From the cell containing the given text, extract its center point as [x, y] coordinate. 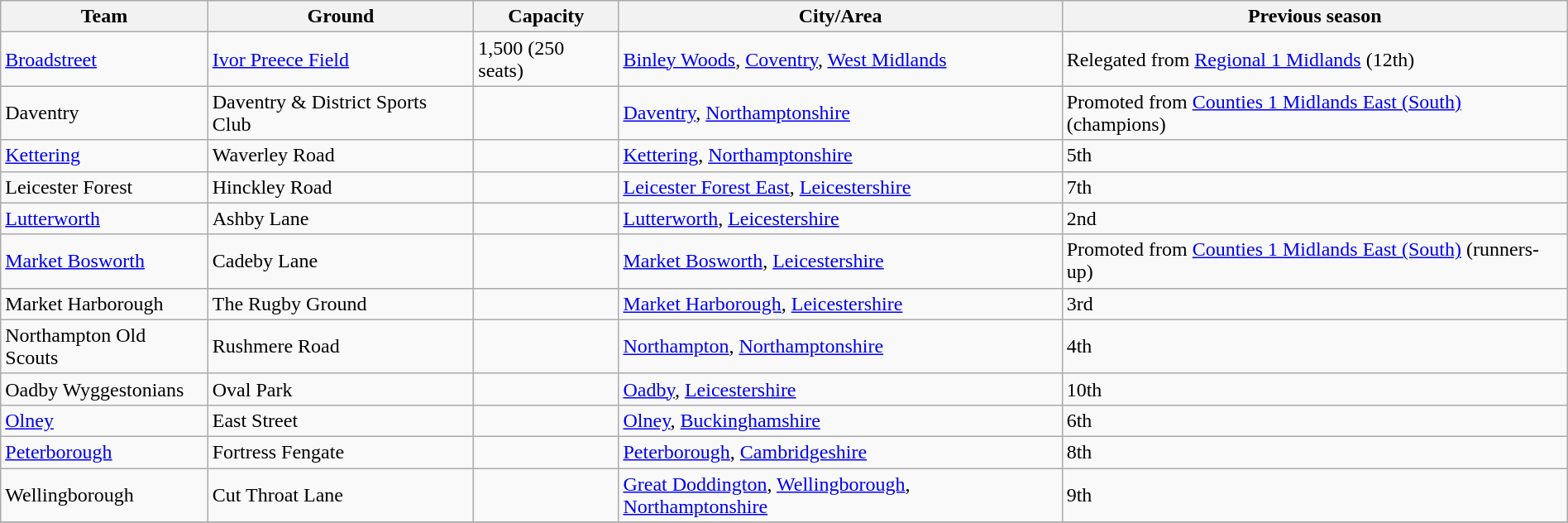
Oval Park [341, 389]
Relegated from Regional 1 Midlands (12th) [1315, 60]
Market Harborough [104, 304]
Lutterworth, Leicestershire [840, 218]
3rd [1315, 304]
10th [1315, 389]
Daventry, Northamptonshire [840, 113]
Market Harborough, Leicestershire [840, 304]
7th [1315, 187]
Waverley Road [341, 156]
1,500 (250 seats) [546, 60]
Market Bosworth, Leicestershire [840, 261]
5th [1315, 156]
Olney [104, 420]
Binley Woods, Coventry, West Midlands [840, 60]
Ivor Preece Field [341, 60]
8th [1315, 452]
Great Doddington, Wellingborough, Northamptonshire [840, 495]
East Street [341, 420]
The Rugby Ground [341, 304]
6th [1315, 420]
Northampton, Northamptonshire [840, 346]
Market Bosworth [104, 261]
Daventry [104, 113]
Previous season [1315, 17]
Oadby Wyggestonians [104, 389]
4th [1315, 346]
Leicester Forest East, Leicestershire [840, 187]
Rushmere Road [341, 346]
Ashby Lane [341, 218]
Cut Throat Lane [341, 495]
Promoted from Counties 1 Midlands East (South) (runners-up) [1315, 261]
Leicester Forest [104, 187]
Kettering [104, 156]
9th [1315, 495]
Cadeby Lane [341, 261]
Peterborough [104, 452]
Wellingborough [104, 495]
Daventry & District Sports Club [341, 113]
Team [104, 17]
Capacity [546, 17]
Fortress Fengate [341, 452]
Broadstreet [104, 60]
Ground [341, 17]
Promoted from Counties 1 Midlands East (South) (champions) [1315, 113]
City/Area [840, 17]
Peterborough, Cambridgeshire [840, 452]
Kettering, Northamptonshire [840, 156]
Lutterworth [104, 218]
Northampton Old Scouts [104, 346]
2nd [1315, 218]
Hinckley Road [341, 187]
Oadby, Leicestershire [840, 389]
Olney, Buckinghamshire [840, 420]
